From the cell containing the given text, extract its center point as [X, Y] coordinate. 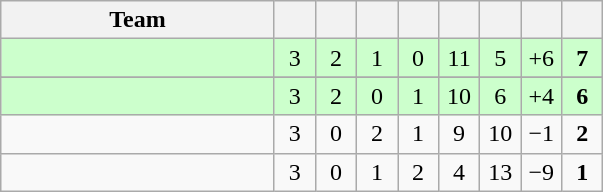
9 [460, 134]
7 [582, 58]
−1 [542, 134]
Team [138, 20]
13 [500, 172]
5 [500, 58]
11 [460, 58]
+6 [542, 58]
4 [460, 172]
+4 [542, 96]
−9 [542, 172]
